Return (x, y) of the center of cell containing provided text 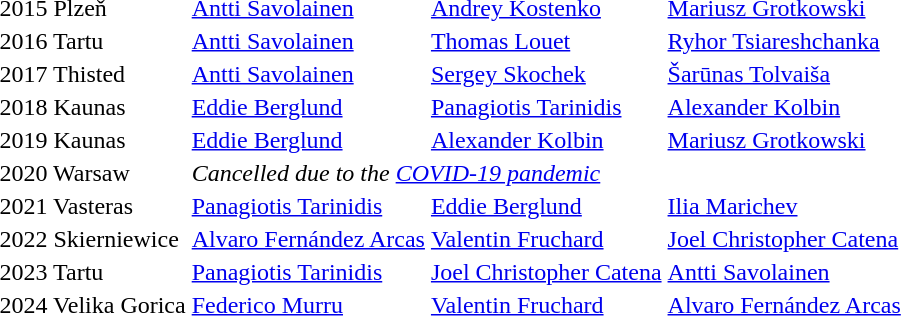
Valentin Fruchard (546, 239)
Alexander Kolbin (546, 140)
Sergey Skochek (546, 74)
Joel Christopher Catena (546, 272)
Alvaro Fernández Arcas (308, 239)
Thomas Louet (546, 41)
